Identify which cell holds the provided text, then report its [x, y] central coordinate. 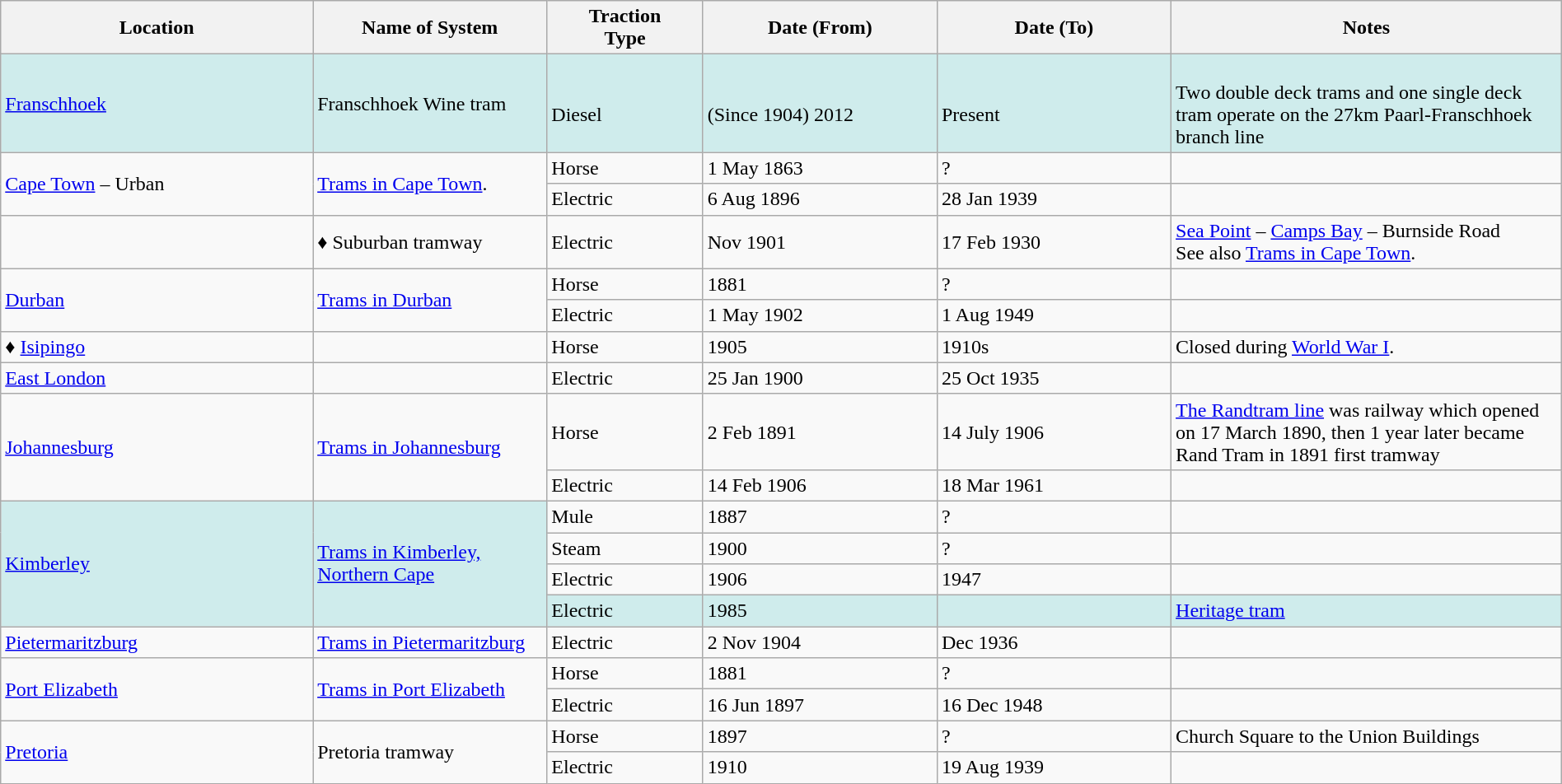
1900 [820, 548]
14 July 1906 [1054, 432]
Dec 1936 [1054, 642]
Pretoria [157, 752]
Steam [624, 548]
Name of System [430, 28]
1 May 1902 [820, 315]
Durban [157, 300]
(Since 1904) 2012 [820, 104]
Notes [1367, 28]
Cape Town – Urban [157, 184]
Pretoria tramway [430, 752]
18 Mar 1961 [1054, 485]
1905 [820, 347]
Present [1054, 104]
1897 [820, 736]
16 Jun 1897 [820, 705]
The Randtram line was railway which opened on 17 March 1890, then 1 year later became Rand Tram in 1891 first tramway [1367, 432]
1887 [820, 516]
1947 [1054, 580]
Nov 1901 [820, 242]
Diesel [624, 104]
2 Nov 1904 [820, 642]
Kimberley [157, 563]
Two double deck trams and one single deck tram operate on the 27km Paarl-Franschhoek branch line [1367, 104]
Church Square to the Union Buildings [1367, 736]
Port Elizabeth [157, 689]
Trams in Port Elizabeth [430, 689]
Trams in Durban [430, 300]
25 Oct 1935 [1054, 378]
Pietermaritzburg [157, 642]
Sea Point – Camps Bay – Burnside RoadSee also Trams in Cape Town. [1367, 242]
1 Aug 1949 [1054, 315]
Date (From) [820, 28]
1910 [820, 768]
1985 [820, 611]
Trams in Johannesburg [430, 447]
Mule [624, 516]
6 Aug 1896 [820, 199]
Heritage tram [1367, 611]
♦ Isipingo [157, 347]
1 May 1863 [820, 168]
19 Aug 1939 [1054, 768]
Location [157, 28]
Trams in Cape Town. [430, 184]
Johannesburg [157, 447]
1910s [1054, 347]
Franschhoek Wine tram [430, 104]
Trams in Kimberley, Northern Cape [430, 563]
Closed during World War I. [1367, 347]
Date (To) [1054, 28]
14 Feb 1906 [820, 485]
16 Dec 1948 [1054, 705]
25 Jan 1900 [820, 378]
28 Jan 1939 [1054, 199]
♦ Suburban tramway [430, 242]
Trams in Pietermaritzburg [430, 642]
East London [157, 378]
2 Feb 1891 [820, 432]
1906 [820, 580]
17 Feb 1930 [1054, 242]
TractionType [624, 28]
Franschhoek [157, 104]
